Determine the (x, y) coordinate at the center of the cell enclosing the given text.  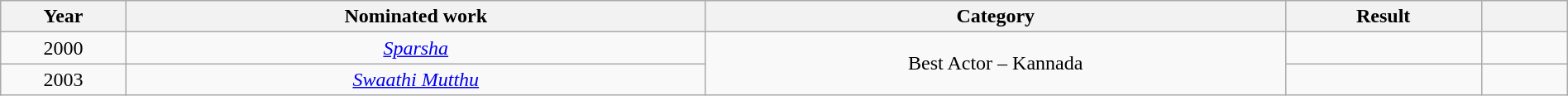
Best Actor – Kannada (996, 64)
2003 (64, 79)
Category (996, 17)
2000 (64, 48)
Sparsha (415, 48)
Result (1383, 17)
Nominated work (415, 17)
Swaathi Mutthu (415, 79)
Year (64, 17)
